Detect which cell encompasses the target text, then output its [X, Y] center coordinate. 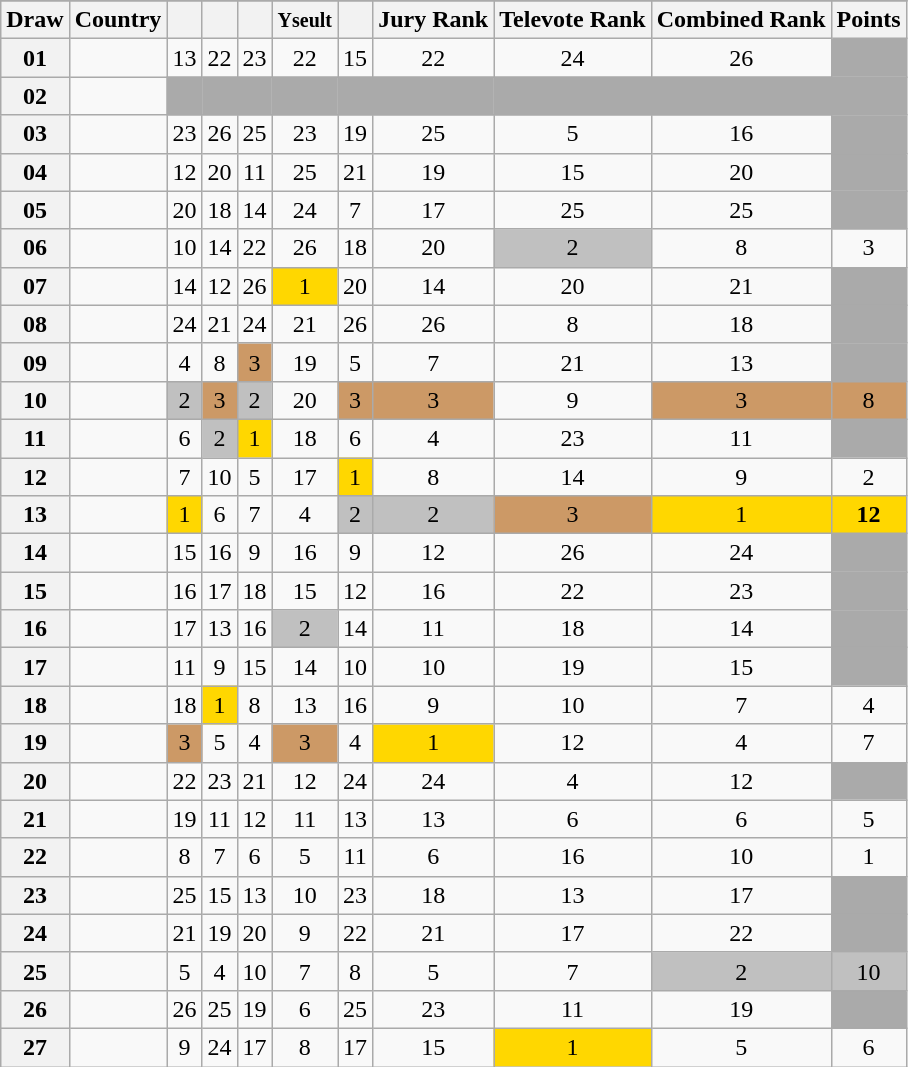
04 [35, 172]
Country [118, 20]
Draw [35, 20]
Combined Rank [741, 20]
03 [35, 134]
02 [35, 96]
27 [35, 1047]
Televote Rank [573, 20]
06 [35, 248]
Points [868, 20]
07 [35, 286]
09 [35, 362]
01 [35, 58]
Jury Rank [434, 20]
Yseult [305, 20]
05 [35, 210]
08 [35, 324]
